Find where the given text appears and provide that cell's center as [X, Y] coordinate. 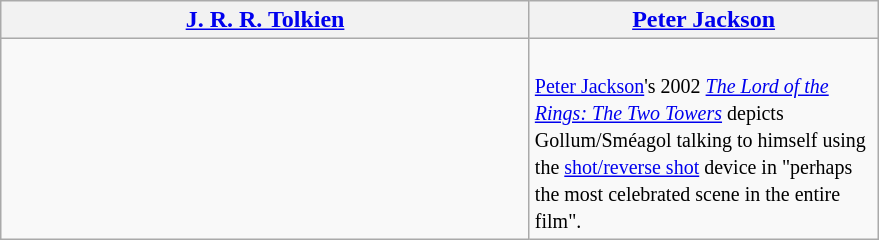
J. R. R. Tolkien [266, 20]
Peter Jackson [704, 20]
